Pinpoint the cell where the given text exists, returning its (X, Y) midpoint coordinate. 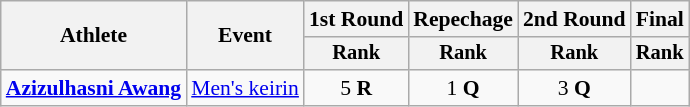
Athlete (94, 36)
Final (660, 19)
5 R (356, 88)
Event (245, 36)
2nd Round (574, 19)
Men's keirin (245, 88)
Azizulhasni Awang (94, 88)
Repechage (463, 19)
3 Q (574, 88)
1st Round (356, 19)
1 Q (463, 88)
